Identify which cell holds the provided text, then report its (X, Y) central coordinate. 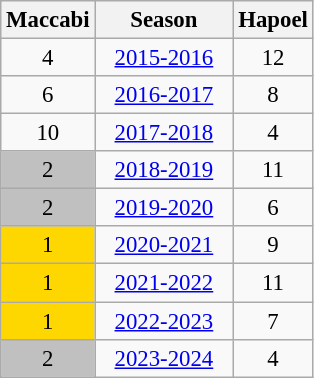
9 (273, 245)
8 (273, 95)
2015-2016 (164, 58)
12 (273, 58)
Hapoel (273, 20)
2022-2023 (164, 321)
Season (164, 20)
2018-2019 (164, 170)
2021-2022 (164, 283)
2016-2017 (164, 95)
7 (273, 321)
2020-2021 (164, 245)
2017-2018 (164, 133)
Maccabi (48, 20)
10 (48, 133)
2019-2020 (164, 208)
2023-2024 (164, 358)
